Determine the [x, y] coordinate at the center of the cell enclosing the given text.  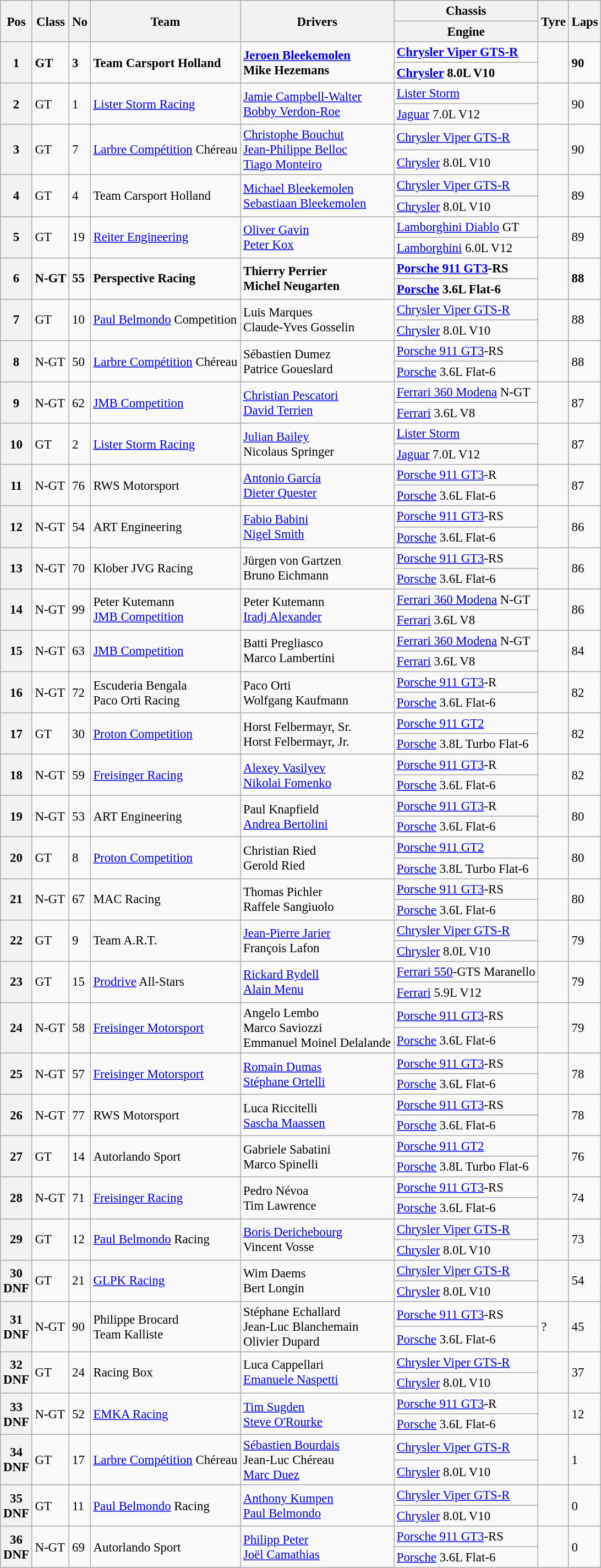
73 [584, 1239]
20 [17, 857]
Pedro Névoa Tim Lawrence [317, 1198]
Horst Felbermayr, Sr. Horst Felbermayr, Jr. [317, 734]
Chassis [466, 11]
? [554, 1327]
Fabio Babini Nigel Smith [317, 527]
MAC Racing [165, 899]
35DNF [17, 1506]
Lamborghini Diablo GT [466, 227]
Perspective Racing [165, 278]
32DNF [17, 1373]
No [80, 21]
Christian Ried Gerold Ried [317, 857]
13 [17, 568]
Tim Sugden Steve O'Rourke [317, 1413]
Ferrari 550-GTS Maranello [466, 972]
27 [17, 1157]
Christophe Bouchut Jean-Philippe Belloc Tiago Monteiro [317, 150]
Alexey Vasilyev Nikolai Fomenko [317, 775]
67 [80, 899]
Batti Pregliasco Marco Lambertini [317, 651]
GLPK Racing [165, 1280]
Paul Knapfield Andrea Bertolini [317, 817]
Oliver Gavin Peter Kox [317, 237]
Klober JVG Racing [165, 568]
99 [80, 610]
69 [80, 1547]
71 [80, 1198]
Angelo Lembo Marco Saviozzi Emmanuel Moinel Delalande [317, 1028]
Anthony Kumpen Paul Belmondo [317, 1506]
62 [80, 403]
Team A.R.T. [165, 940]
Wim Daems Bert Longin [317, 1280]
Drivers [317, 21]
Rickard Rydell Alain Menu [317, 982]
Prodrive All-Stars [165, 982]
16 [17, 692]
Luis Marques Claude-Yves Gosselin [317, 320]
58 [80, 1028]
Team [165, 21]
Jeroen Bleekemolen Mike Hezemans [317, 63]
84 [584, 651]
36DNF [17, 1547]
Paco Orti Wolfgang Kaufmann [317, 692]
23 [17, 982]
29 [17, 1239]
53 [80, 817]
EMKA Racing [165, 1413]
55 [80, 278]
Luca Cappellari Emanuele Naspetti [317, 1373]
Gabriele Sabatini Marco Spinelli [317, 1157]
30DNF [17, 1280]
50 [80, 361]
Lamborghini 6.0L V12 [466, 248]
28 [17, 1198]
31DNF [17, 1327]
Jean-Pierre Jarier François Lafon [317, 940]
Julian Bailey Nicolaus Springer [317, 444]
25 [17, 1073]
63 [80, 651]
34DNF [17, 1460]
22 [17, 940]
Thierry Perrier Michel Neugarten [317, 278]
Luca Riccitelli Sascha Maassen [317, 1115]
Thomas Pichler Raffele Sangiuolo [317, 899]
Laps [584, 21]
52 [80, 1413]
72 [80, 692]
Engine [466, 32]
Sébastien Dumez Patrice Goueslard [317, 361]
Tyre [554, 21]
Racing Box [165, 1373]
77 [80, 1115]
37 [584, 1373]
Escuderia Bengala Paco Orti Racing [165, 692]
Peter Kutemann JMB Competition [165, 610]
Paul Belmondo Competition [165, 320]
33DNF [17, 1413]
Sébastien Bourdais Jean-Luc Chéreau Marc Duez [317, 1460]
Reiter Engineering [165, 237]
5 [17, 237]
Romain Dumas Stéphane Ortelli [317, 1073]
59 [80, 775]
Ferrari 5.9L V12 [466, 992]
Philipp Peter Joël Camathias [317, 1547]
18 [17, 775]
70 [80, 568]
Jamie Campbell-Walter Bobby Verdon-Roe [317, 103]
Peter Kutemann Iradj Alexander [317, 610]
45 [584, 1327]
26 [17, 1115]
6 [17, 278]
Philippe Brocard Team Kalliste [165, 1327]
57 [80, 1073]
Christian Pescatori David Terrien [317, 403]
74 [584, 1198]
30 [80, 734]
Class [51, 21]
Pos [17, 21]
Jürgen von Gartzen Bruno Eichmann [317, 568]
Boris Derichebourg Vincent Vosse [317, 1239]
Michael Bleekemolen Sebastiaan Bleekemolen [317, 196]
Stéphane Echallard Jean-Luc Blanchemain Olivier Dupard [317, 1327]
Antonio García Dieter Quester [317, 485]
